Locate the cell with the specified text and output its [x, y] center coordinate. 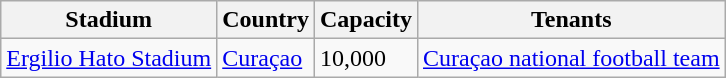
Curaçao [266, 58]
Country [266, 20]
10,000 [366, 58]
Tenants [571, 20]
Curaçao national football team [571, 58]
Stadium [109, 20]
Ergilio Hato Stadium [109, 58]
Capacity [366, 20]
